Determine the (x, y) coordinate at the center of the cell enclosing the given text.  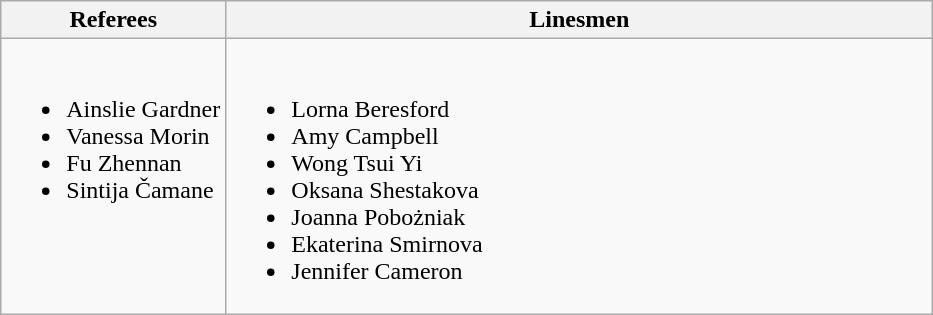
Lorna Beresford Amy Campbell Wong Tsui Yi Oksana Shestakova Joanna Pobożniak Ekaterina Smirnova Jennifer Cameron (580, 176)
Ainslie Gardner Vanessa Morin Fu Zhennan Sintija Čamane (114, 176)
Referees (114, 20)
Linesmen (580, 20)
